Find where the given text appears and provide that cell's center as [x, y] coordinate. 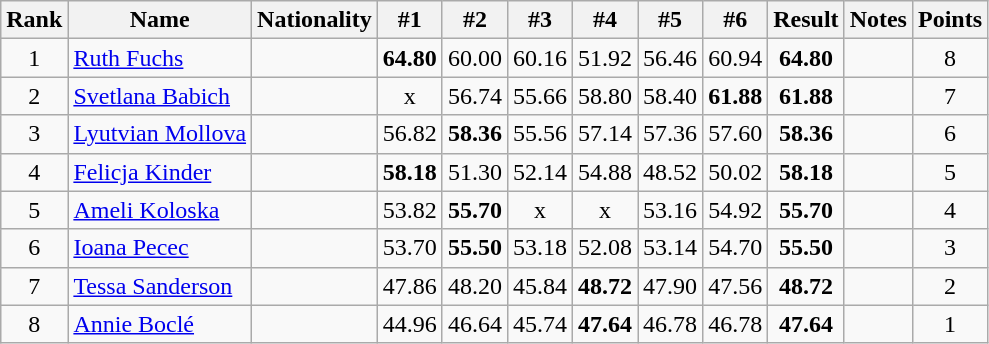
45.84 [540, 286]
48.52 [670, 172]
Lyutvian Mollova [160, 134]
#5 [670, 20]
56.82 [410, 134]
46.64 [474, 324]
#2 [474, 20]
Svetlana Babich [160, 96]
58.80 [606, 96]
57.60 [736, 134]
57.36 [670, 134]
52.08 [606, 248]
51.92 [606, 58]
51.30 [474, 172]
58.40 [670, 96]
60.94 [736, 58]
Ruth Fuchs [160, 58]
#1 [410, 20]
54.92 [736, 210]
50.02 [736, 172]
47.90 [670, 286]
#3 [540, 20]
53.82 [410, 210]
47.86 [410, 286]
44.96 [410, 324]
53.18 [540, 248]
Ameli Koloska [160, 210]
60.16 [540, 58]
Rank [34, 20]
54.70 [736, 248]
Points [950, 20]
56.46 [670, 58]
54.88 [606, 172]
53.16 [670, 210]
Felicja Kinder [160, 172]
Result [806, 20]
Tessa Sanderson [160, 286]
55.56 [540, 134]
45.74 [540, 324]
Annie Boclé [160, 324]
60.00 [474, 58]
Ioana Pecec [160, 248]
53.14 [670, 248]
#6 [736, 20]
53.70 [410, 248]
47.56 [736, 286]
55.66 [540, 96]
56.74 [474, 96]
57.14 [606, 134]
#4 [606, 20]
48.20 [474, 286]
Name [160, 20]
Nationality [315, 20]
Notes [878, 20]
52.14 [540, 172]
